Scan for the cell matching the given text and deliver its [x, y] coordinate at center. 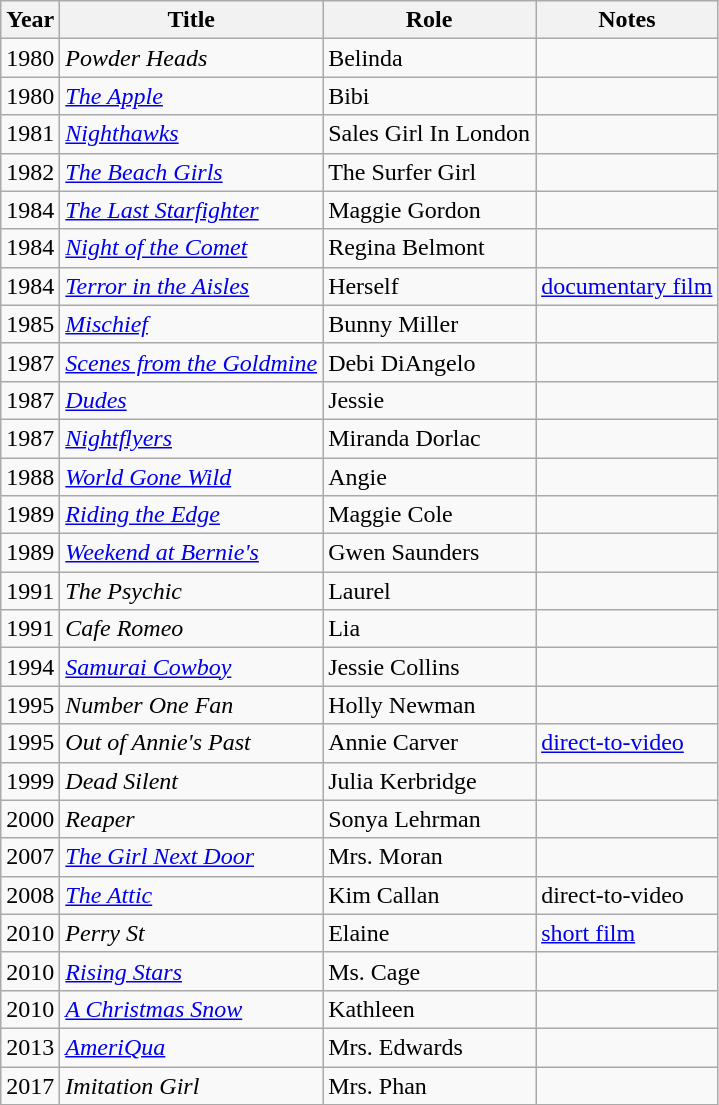
Night of the Comet [192, 248]
Mrs. Edwards [430, 1047]
2000 [30, 819]
Lia [430, 629]
Kim Callan [430, 895]
1981 [30, 134]
1985 [30, 324]
Mrs. Phan [430, 1085]
short film [627, 933]
1988 [30, 477]
Holly Newman [430, 705]
Bunny Miller [430, 324]
Regina Belmont [430, 248]
AmeriQua [192, 1047]
Cafe Romeo [192, 629]
Nighthawks [192, 134]
1994 [30, 667]
Notes [627, 20]
Julia Kerbridge [430, 781]
The Psychic [192, 591]
Belinda [430, 58]
documentary film [627, 286]
Riding the Edge [192, 515]
Gwen Saunders [430, 553]
World Gone Wild [192, 477]
2017 [30, 1085]
Rising Stars [192, 971]
1999 [30, 781]
2008 [30, 895]
Maggie Cole [430, 515]
Laurel [430, 591]
Nightflyers [192, 438]
Dead Silent [192, 781]
Number One Fan [192, 705]
1982 [30, 172]
Perry St [192, 933]
Miranda Dorlac [430, 438]
The Last Starfighter [192, 210]
The Girl Next Door [192, 857]
Kathleen [430, 1009]
Angie [430, 477]
Imitation Girl [192, 1085]
The Beach Girls [192, 172]
Powder Heads [192, 58]
The Attic [192, 895]
Role [430, 20]
Ms. Cage [430, 971]
2013 [30, 1047]
The Apple [192, 96]
Out of Annie's Past [192, 743]
Weekend at Bernie's [192, 553]
Terror in the Aisles [192, 286]
Bibi [430, 96]
Sonya Lehrman [430, 819]
Title [192, 20]
The Surfer Girl [430, 172]
Jessie [430, 400]
Scenes from the Goldmine [192, 362]
Samurai Cowboy [192, 667]
2007 [30, 857]
Debi DiAngelo [430, 362]
Reaper [192, 819]
Dudes [192, 400]
Jessie Collins [430, 667]
Annie Carver [430, 743]
Year [30, 20]
Elaine [430, 933]
A Christmas Snow [192, 1009]
Sales Girl In London [430, 134]
Mischief [192, 324]
Maggie Gordon [430, 210]
Herself [430, 286]
Mrs. Moran [430, 857]
